From the cell containing the given text, extract its center point as [x, y] coordinate. 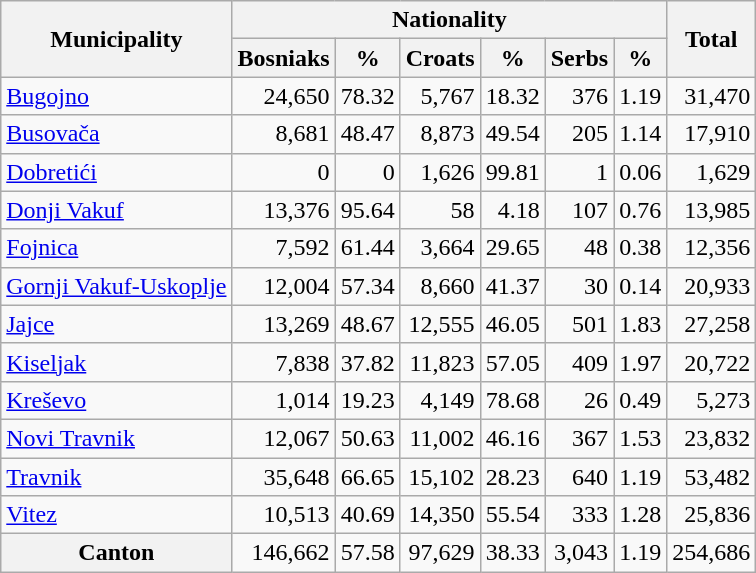
49.54 [512, 134]
1.97 [640, 362]
0.76 [640, 210]
Total [712, 39]
Vitez [116, 515]
30 [579, 286]
0.14 [640, 286]
29.65 [512, 248]
Kiseljak [116, 362]
1.53 [640, 438]
27,258 [712, 324]
0.06 [640, 172]
58 [440, 210]
Croats [440, 58]
11,823 [440, 362]
Canton [116, 553]
13,269 [284, 324]
0.38 [640, 248]
367 [579, 438]
205 [579, 134]
15,102 [440, 477]
Gornji Vakuf-Uskoplje [116, 286]
4,149 [440, 400]
1.28 [640, 515]
40.69 [368, 515]
66.65 [368, 477]
46.16 [512, 438]
12,356 [712, 248]
1.14 [640, 134]
97,629 [440, 553]
1.83 [640, 324]
3,664 [440, 248]
501 [579, 324]
409 [579, 362]
1,014 [284, 400]
Bugojno [116, 96]
37.82 [368, 362]
61.44 [368, 248]
254,686 [712, 553]
18.32 [512, 96]
53,482 [712, 477]
24,650 [284, 96]
376 [579, 96]
Dobretići [116, 172]
146,662 [284, 553]
1 [579, 172]
95.64 [368, 210]
13,376 [284, 210]
12,067 [284, 438]
23,832 [712, 438]
20,722 [712, 362]
13,985 [712, 210]
7,592 [284, 248]
Travnik [116, 477]
Busovača [116, 134]
107 [579, 210]
Bosniaks [284, 58]
Jajce [116, 324]
26 [579, 400]
12,004 [284, 286]
12,555 [440, 324]
57.05 [512, 362]
640 [579, 477]
99.81 [512, 172]
3,043 [579, 553]
46.05 [512, 324]
25,836 [712, 515]
48.47 [368, 134]
11,002 [440, 438]
41.37 [512, 286]
57.58 [368, 553]
19.23 [368, 400]
1,626 [440, 172]
333 [579, 515]
Nationality [450, 20]
5,767 [440, 96]
8,681 [284, 134]
48 [579, 248]
8,660 [440, 286]
Municipality [116, 39]
17,910 [712, 134]
Novi Travnik [116, 438]
48.67 [368, 324]
5,273 [712, 400]
78.68 [512, 400]
4.18 [512, 210]
Donji Vakuf [116, 210]
Kreševo [116, 400]
31,470 [712, 96]
14,350 [440, 515]
78.32 [368, 96]
57.34 [368, 286]
10,513 [284, 515]
Fojnica [116, 248]
0.49 [640, 400]
8,873 [440, 134]
28.23 [512, 477]
55.54 [512, 515]
35,648 [284, 477]
Serbs [579, 58]
20,933 [712, 286]
50.63 [368, 438]
7,838 [284, 362]
38.33 [512, 553]
1,629 [712, 172]
